Locate the cell with the specified text and output its (x, y) center coordinate. 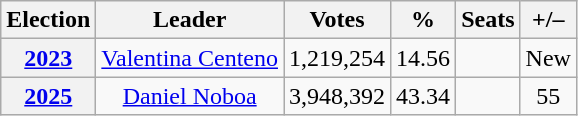
Seats (488, 20)
+/– (548, 20)
2025 (48, 96)
New (548, 58)
Daniel Noboa (190, 96)
Votes (338, 20)
55 (548, 96)
43.34 (424, 96)
Election (48, 20)
2023 (48, 58)
1,219,254 (338, 58)
Leader (190, 20)
3,948,392 (338, 96)
Valentina Centeno (190, 58)
% (424, 20)
14.56 (424, 58)
